For the text-containing cell, return its midpoint in [x, y] coordinate format. 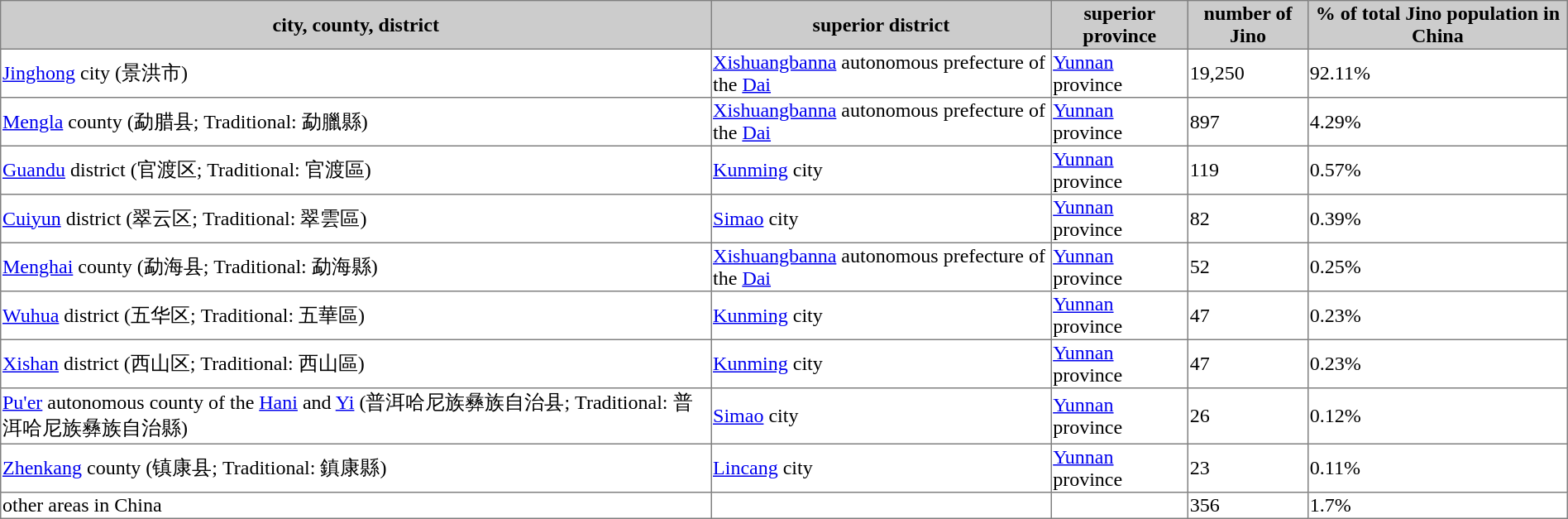
Zhenkang county (镇康县; Traditional: 鎮康縣) [356, 468]
92.11% [1438, 73]
Menghai county (勐海县; Traditional: 勐海縣) [356, 267]
0.25% [1438, 267]
Wuhua district (五华区; Traditional: 五華區) [356, 315]
superior district [882, 25]
0.12% [1438, 416]
number of Jino [1249, 25]
Pu'er autonomous county of the Hani and Yi (普洱哈尼族彝族自治县; Traditional: 普洱哈尼族彝族自治縣) [356, 416]
0.11% [1438, 468]
26 [1249, 416]
Jinghong city (景洪市) [356, 73]
Lincang city [882, 468]
Cuiyun district (翠云区; Traditional: 翠雲區) [356, 219]
119 [1249, 170]
1.7% [1438, 506]
23 [1249, 468]
4.29% [1438, 122]
Xishan district (西山区; Traditional: 西山區) [356, 363]
897 [1249, 122]
other areas in China [356, 506]
356 [1249, 506]
Guandu district (官渡区; Traditional: 官渡區) [356, 170]
Mengla county (勐腊县; Traditional: 勐臘縣) [356, 122]
0.57% [1438, 170]
city, county, district [356, 25]
% of total Jino population in China [1438, 25]
superior province [1120, 25]
82 [1249, 219]
19,250 [1249, 73]
52 [1249, 267]
0.39% [1438, 219]
